Identify which cell holds the provided text, then report its [X, Y] central coordinate. 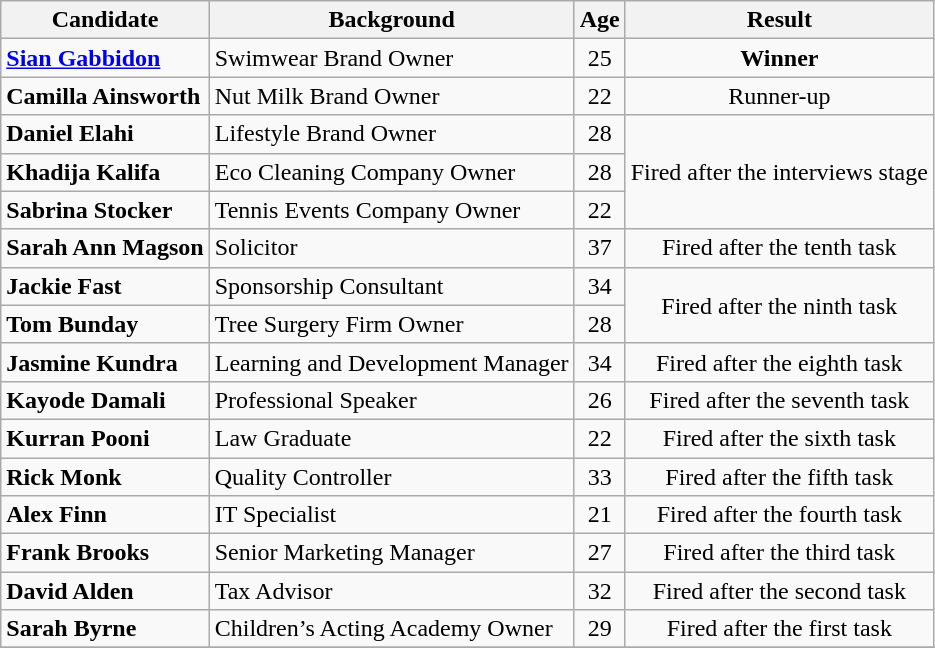
Lifestyle Brand Owner [392, 134]
Camilla Ainsworth [105, 96]
33 [600, 477]
Jackie Fast [105, 286]
Kurran Pooni [105, 438]
Alex Finn [105, 515]
Fired after the second task [779, 591]
Candidate [105, 20]
Age [600, 20]
Solicitor [392, 248]
Tennis Events Company Owner [392, 210]
Fired after the eighth task [779, 362]
Nut Milk Brand Owner [392, 96]
IT Specialist [392, 515]
Law Graduate [392, 438]
Fired after the sixth task [779, 438]
Fired after the fourth task [779, 515]
Frank Brooks [105, 553]
Runner-up [779, 96]
Khadija Kalifa [105, 172]
Daniel Elahi [105, 134]
Sponsorship Consultant [392, 286]
Swimwear Brand Owner [392, 58]
Rick Monk [105, 477]
Fired after the third task [779, 553]
Kayode Damali [105, 400]
29 [600, 629]
Fired after the interviews stage [779, 172]
Professional Speaker [392, 400]
Sabrina Stocker [105, 210]
Sarah Ann Magson [105, 248]
Sian Gabbidon [105, 58]
Fired after the first task [779, 629]
Tree Surgery Firm Owner [392, 324]
32 [600, 591]
Jasmine Kundra [105, 362]
Children’s Acting Academy Owner [392, 629]
Tax Advisor [392, 591]
Fired after the ninth task [779, 305]
Fired after the fifth task [779, 477]
Quality Controller [392, 477]
Background [392, 20]
Sarah Byrne [105, 629]
Fired after the tenth task [779, 248]
Senior Marketing Manager [392, 553]
25 [600, 58]
Eco Cleaning Company Owner [392, 172]
David Alden [105, 591]
Tom Bunday [105, 324]
Learning and Development Manager [392, 362]
Winner [779, 58]
Fired after the seventh task [779, 400]
27 [600, 553]
37 [600, 248]
21 [600, 515]
Result [779, 20]
26 [600, 400]
